Return (X, Y) of the center of cell containing provided text 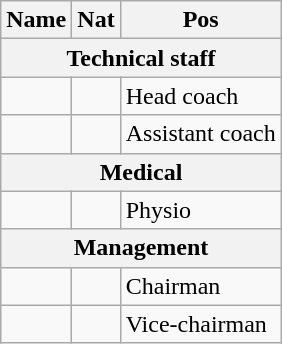
Medical (141, 172)
Technical staff (141, 58)
Nat (96, 20)
Vice-chairman (200, 324)
Head coach (200, 96)
Management (141, 248)
Chairman (200, 286)
Physio (200, 210)
Assistant coach (200, 134)
Name (36, 20)
Pos (200, 20)
